Identify which cell holds the provided text, then report its [x, y] central coordinate. 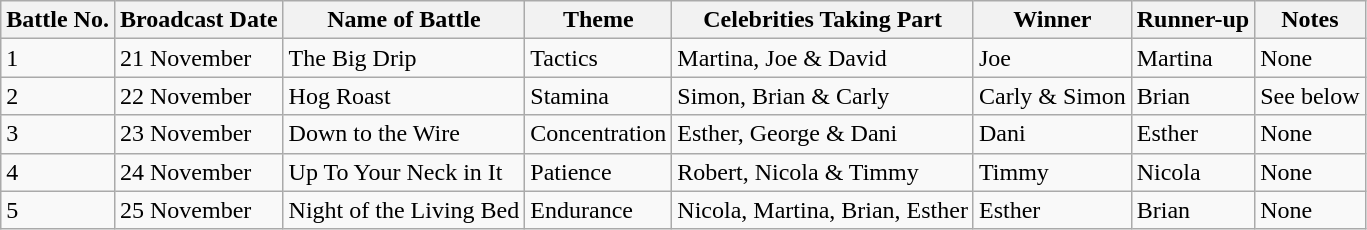
2 [58, 96]
Patience [598, 172]
22 November [198, 96]
24 November [198, 172]
Notes [1310, 20]
See below [1310, 96]
Carly & Simon [1052, 96]
Joe [1052, 58]
4 [58, 172]
Battle No. [58, 20]
Esther, George & Dani [823, 134]
Runner-up [1193, 20]
25 November [198, 210]
Celebrities Taking Part [823, 20]
Winner [1052, 20]
Martina [1193, 58]
Timmy [1052, 172]
Tactics [598, 58]
Robert, Nicola & Timmy [823, 172]
Name of Battle [404, 20]
Stamina [598, 96]
23 November [198, 134]
Down to the Wire [404, 134]
Theme [598, 20]
Broadcast Date [198, 20]
Nicola, Martina, Brian, Esther [823, 210]
Hog Roast [404, 96]
Martina, Joe & David [823, 58]
21 November [198, 58]
The Big Drip [404, 58]
5 [58, 210]
Endurance [598, 210]
Night of the Living Bed [404, 210]
Concentration [598, 134]
Dani [1052, 134]
3 [58, 134]
Nicola [1193, 172]
1 [58, 58]
Simon, Brian & Carly [823, 96]
Up To Your Neck in It [404, 172]
